Find where the given text appears and provide that cell's center as (x, y) coordinate. 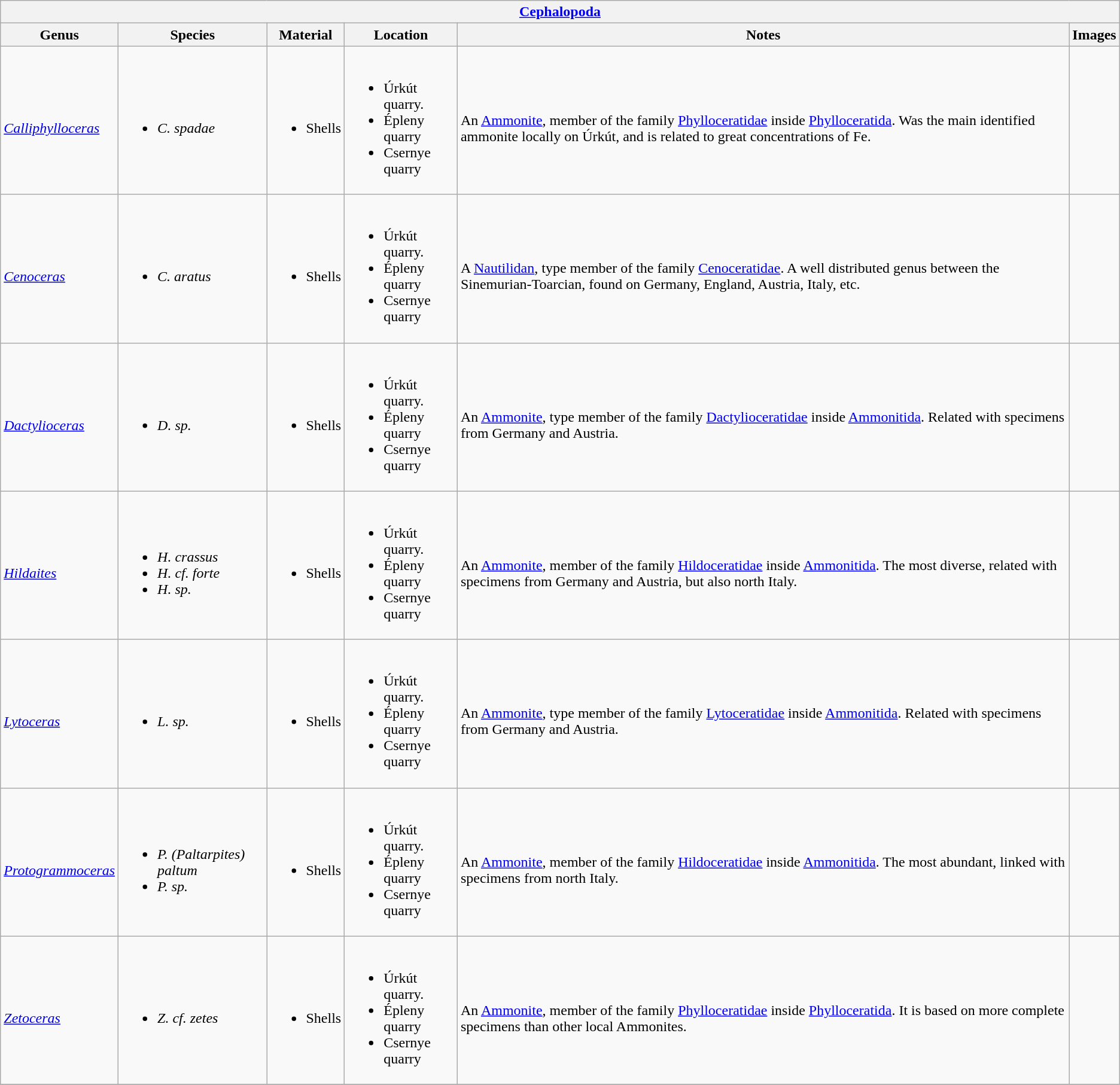
Cephalopoda (560, 12)
An Ammonite, type member of the family Dactylioceratidae inside Ammonitida. Related with specimens from Germany and Austria. (763, 417)
An Ammonite, member of the family Hildoceratidae inside Ammonitida. The most abundant, linked with specimens from north Italy. (763, 862)
C. aratus (193, 269)
Lytoceras (60, 714)
Images (1094, 35)
Notes (763, 35)
Location (401, 35)
Hildaites (60, 565)
An Ammonite, type member of the family Lytoceratidae inside Ammonitida. Related with specimens from Germany and Austria. (763, 714)
H. crassusH. cf. forteH. sp. (193, 565)
P. (Paltarpites) paltumP. sp. (193, 862)
C. spadae (193, 120)
Cenoceras (60, 269)
Z. cf. zetes (193, 1010)
An Ammonite, member of the family Phylloceratidae inside Phylloceratida. It is based on more complete specimens than other local Ammonites. (763, 1010)
D. sp. (193, 417)
Material (306, 35)
Dactylioceras (60, 417)
Genus (60, 35)
Calliphylloceras (60, 120)
Protogrammoceras (60, 862)
Zetoceras (60, 1010)
L. sp. (193, 714)
Species (193, 35)
